Search for the cell housing the specified text and yield its (X, Y) center coordinate. 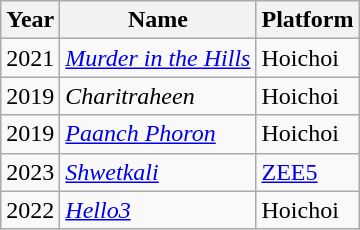
Shwetkali (158, 172)
Platform (308, 20)
2022 (30, 210)
Name (158, 20)
2023 (30, 172)
Hello3 (158, 210)
2021 (30, 58)
Charitraheen (158, 96)
ZEE5 (308, 172)
Murder in the Hills (158, 58)
Year (30, 20)
Paanch Phoron (158, 134)
